Detect which cell encompasses the target text, then output its (x, y) center coordinate. 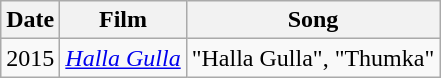
2015 (30, 58)
Song (313, 20)
Film (123, 20)
Halla Gulla (123, 58)
"Halla Gulla", "Thumka" (313, 58)
Date (30, 20)
